Output the [X, Y] coordinate of the center of the cell containing the given text.  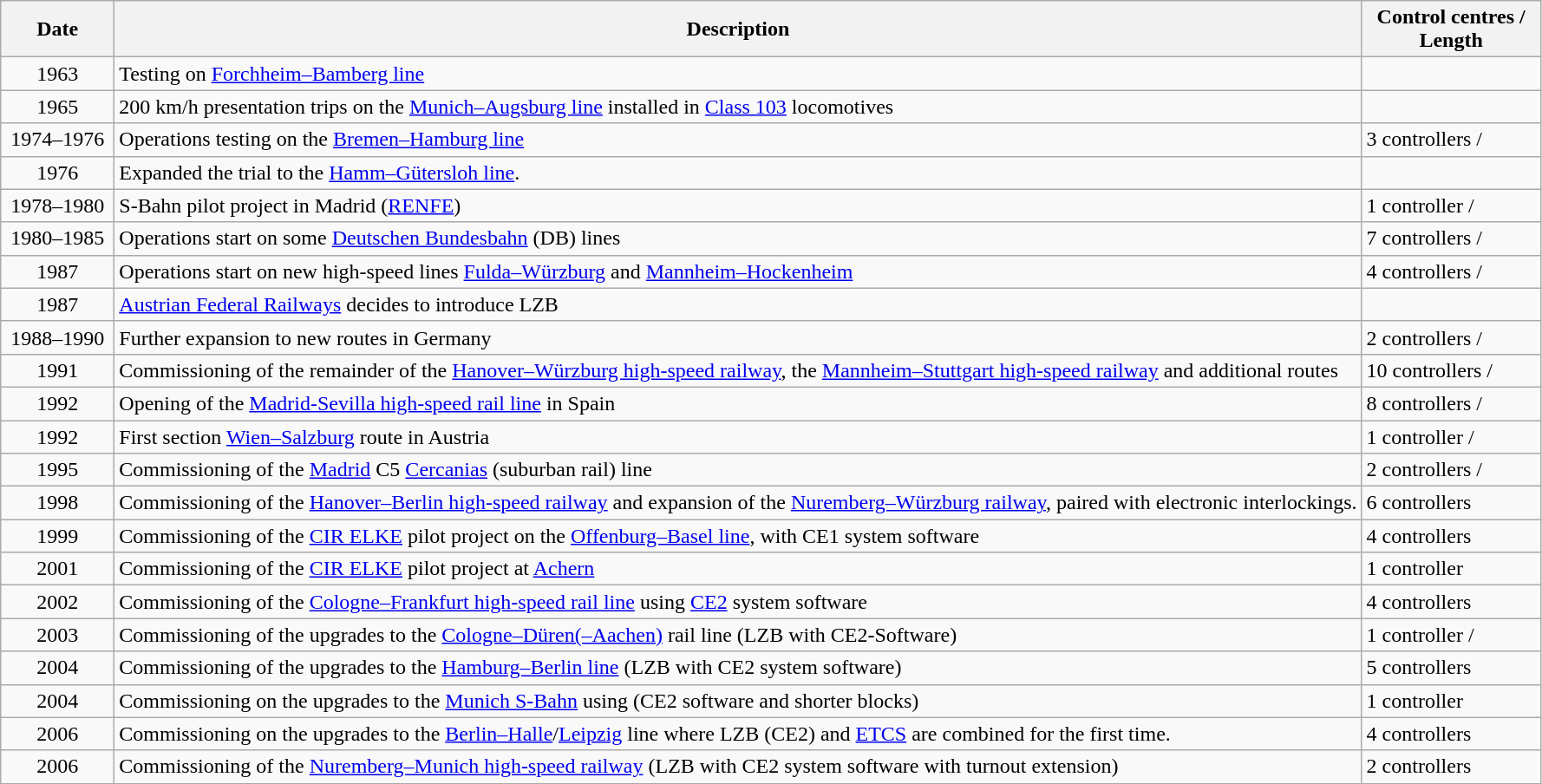
Control centres / Length [1451, 29]
6 controllers [1451, 503]
Commissioning of the upgrades to the Hamburg–Berlin line (LZB with CE2 system software) [738, 668]
10 controllers / [1451, 370]
Description [738, 29]
Further expansion to new routes in Germany [738, 337]
1995 [57, 470]
Opening of the Madrid-Sevilla high-speed rail line in Spain [738, 403]
Commissioning of the Cologne–Frankfurt high-speed rail line using CE2 system software [738, 602]
Commissioning of the Hanover–Berlin high-speed railway and expansion of the Nuremberg–Würzburg railway, paired with electronic interlockings. [738, 503]
Austrian Federal Railways decides to introduce LZB [738, 304]
Commissioning on the upgrades to the Munich S-Bahn using (CE2 software and shorter blocks) [738, 701]
Commissioning of the CIR ELKE pilot project on the Offenburg–Basel line, with CE1 system software [738, 536]
2003 [57, 635]
Commissioning on the upgrades to the Berlin–Halle/Leipzig line where LZB (CE2) and ETCS are combined for the first time. [738, 734]
Date [57, 29]
1998 [57, 503]
Commissioning of the CIR ELKE pilot project at Achern [738, 569]
First section Wien–Salzburg route in Austria [738, 436]
Operations start on new high-speed lines Fulda–Würzburg and Mannheim–Hockenheim [738, 271]
1965 [57, 107]
1963 [57, 74]
1980–1985 [57, 238]
Commissioning of the remainder of the Hanover–Würzburg high-speed railway, the Mannheim–Stuttgart high-speed railway and additional routes [738, 370]
4 controllers / [1451, 271]
Commissioning of the Madrid C5 Cercanias (suburban rail) line [738, 470]
Testing on Forchheim–Bamberg line [738, 74]
2001 [57, 569]
8 controllers / [1451, 403]
Commissioning of the Nuremberg–Munich high-speed railway (LZB with CE2 system software with turnout extension) [738, 767]
1991 [57, 370]
2002 [57, 602]
Commissioning of the upgrades to the Cologne–Düren(–Aachen) rail line (LZB with CE2-Software) [738, 635]
S-Bahn pilot project in Madrid (RENFE) [738, 206]
2 controllers [1451, 767]
200 km/h presentation trips on the Munich–Augsburg line installed in Class 103 locomotives [738, 107]
5 controllers [1451, 668]
3 controllers / [1451, 140]
Expanded the trial to the Hamm–Gütersloh line. [738, 173]
1976 [57, 173]
1988–1990 [57, 337]
1974–1976 [57, 140]
1999 [57, 536]
1978–1980 [57, 206]
Operations testing on the Bremen–Hamburg line [738, 140]
Operations start on some Deutschen Bundesbahn (DB) lines [738, 238]
7 controllers / [1451, 238]
